Return the (x, y) coordinate for the center point of the cell that contains the specified text.  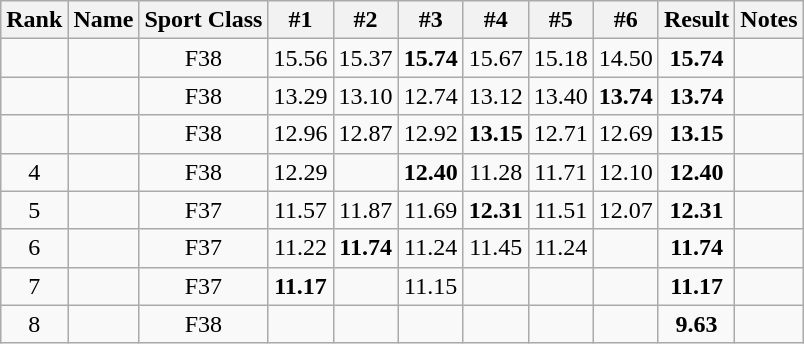
15.18 (560, 58)
Notes (769, 20)
#6 (626, 20)
13.10 (366, 96)
15.37 (366, 58)
11.22 (300, 248)
15.67 (496, 58)
12.07 (626, 210)
13.29 (300, 96)
8 (34, 324)
12.71 (560, 134)
#5 (560, 20)
11.51 (560, 210)
9.63 (696, 324)
15.56 (300, 58)
6 (34, 248)
Rank (34, 20)
12.92 (430, 134)
#3 (430, 20)
12.87 (366, 134)
13.40 (560, 96)
13.12 (496, 96)
5 (34, 210)
14.50 (626, 58)
Result (696, 20)
11.87 (366, 210)
12.69 (626, 134)
11.69 (430, 210)
12.74 (430, 96)
Name (104, 20)
4 (34, 172)
Sport Class (204, 20)
11.28 (496, 172)
11.15 (430, 286)
12.29 (300, 172)
12.10 (626, 172)
11.45 (496, 248)
#1 (300, 20)
7 (34, 286)
#2 (366, 20)
#4 (496, 20)
11.57 (300, 210)
11.71 (560, 172)
12.96 (300, 134)
